Output the [x, y] coordinate of the center of the cell containing the given text.  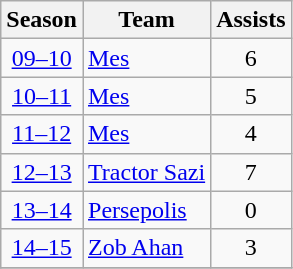
Assists [251, 20]
5 [251, 96]
09–10 [42, 58]
14–15 [42, 248]
11–12 [42, 134]
12–13 [42, 172]
Season [42, 20]
Tractor Sazi [146, 172]
Zob Ahan [146, 248]
13–14 [42, 210]
10–11 [42, 96]
Team [146, 20]
6 [251, 58]
7 [251, 172]
4 [251, 134]
Persepolis [146, 210]
3 [251, 248]
0 [251, 210]
